Return (x, y) of the center of cell containing provided text 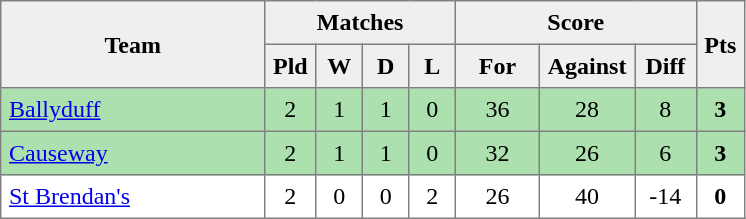
D (385, 66)
40 (586, 197)
Team (133, 44)
Pts (720, 44)
32 (497, 153)
28 (586, 110)
L (432, 66)
Ballyduff (133, 110)
6 (666, 153)
For (497, 66)
Causeway (133, 153)
Diff (666, 66)
St Brendan's (133, 197)
Pld (290, 66)
36 (497, 110)
W (339, 66)
Against (586, 66)
Score (576, 23)
8 (666, 110)
Matches (360, 23)
-14 (666, 197)
